From the cell containing the given text, extract its center point as (x, y) coordinate. 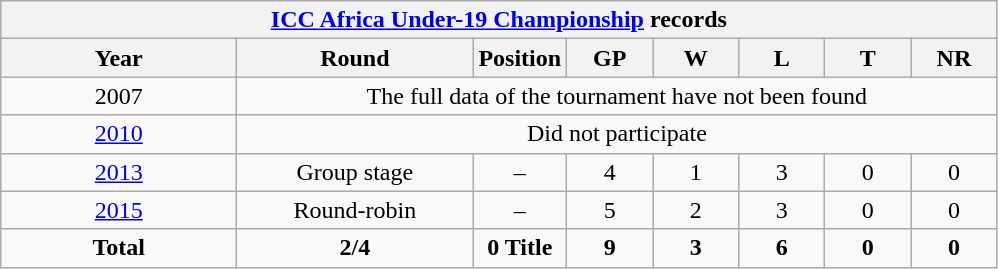
2 (696, 210)
9 (610, 248)
GP (610, 58)
The full data of the tournament have not been found (617, 96)
W (696, 58)
Year (119, 58)
L (782, 58)
T (868, 58)
NR (954, 58)
1 (696, 172)
Total (119, 248)
2007 (119, 96)
4 (610, 172)
Round-robin (355, 210)
Group stage (355, 172)
Did not participate (617, 134)
5 (610, 210)
Round (355, 58)
ICC Africa Under-19 Championship records (499, 20)
2/4 (355, 248)
2015 (119, 210)
2010 (119, 134)
2013 (119, 172)
6 (782, 248)
0 Title (520, 248)
Position (520, 58)
